Detect which cell encompasses the target text, then output its (X, Y) center coordinate. 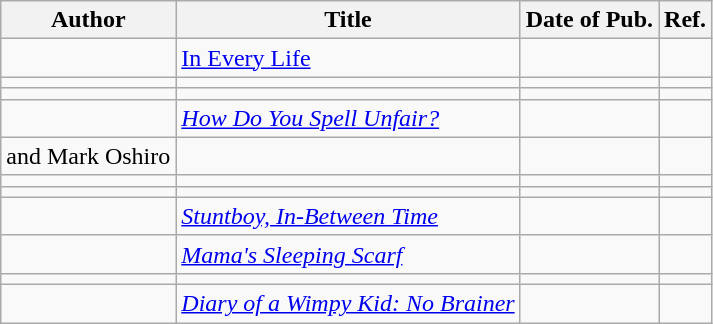
In Every Life (348, 58)
and Mark Oshiro (88, 156)
Ref. (686, 20)
Stuntboy, In-Between Time (348, 216)
Author (88, 20)
Title (348, 20)
How Do You Spell Unfair? (348, 118)
Date of Pub. (589, 20)
Diary of a Wimpy Kid: No Brainer (348, 303)
Mama's Sleeping Scarf (348, 254)
